Scan for the cell matching the given text and deliver its (X, Y) coordinate at center. 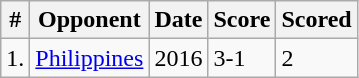
# (16, 20)
Score (242, 20)
Philippines (90, 58)
1. (16, 58)
Scored (316, 20)
Opponent (90, 20)
3-1 (242, 58)
2016 (178, 58)
2 (316, 58)
Date (178, 20)
